Return the [x, y] coordinate for the center point of the cell that contains the specified text.  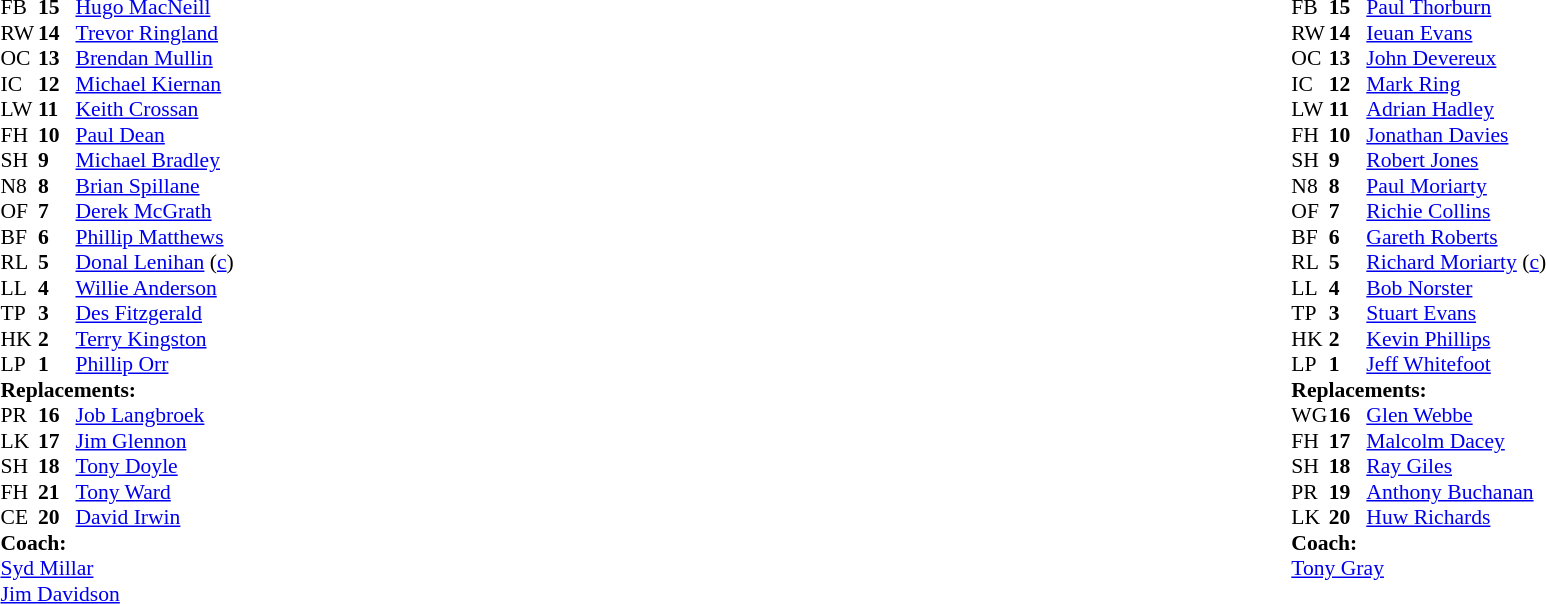
Job Langbroek [155, 415]
Mark Ring [1456, 84]
WG [1310, 415]
19 [1348, 492]
Robert Jones [1456, 161]
Willie Anderson [155, 288]
Phillip Matthews [155, 237]
Ray Giles [1456, 467]
Donal Lenihan (c) [155, 263]
Jeff Whitefoot [1456, 365]
Tony Gray [1418, 569]
Kevin Phillips [1456, 339]
Malcolm Dacey [1456, 441]
Trevor Ringland [155, 33]
Jim Glennon [155, 441]
Michael Bradley [155, 161]
Richard Moriarty (c) [1456, 263]
21 [57, 492]
Paul Dean [155, 135]
Brian Spillane [155, 186]
Tony Ward [155, 492]
Huw Richards [1456, 517]
Gareth Roberts [1456, 237]
Jonathan Davies [1456, 135]
CE [19, 517]
Derek McGrath [155, 211]
Anthony Buchanan [1456, 492]
Paul Moriarty [1456, 186]
David Irwin [155, 517]
Bob Norster [1456, 288]
Glen Webbe [1456, 415]
Ieuan Evans [1456, 33]
Terry Kingston [155, 339]
Brendan Mullin [155, 59]
Des Fitzgerald [155, 313]
Phillip Orr [155, 365]
Tony Doyle [155, 467]
Adrian Hadley [1456, 109]
Richie Collins [1456, 211]
Stuart Evans [1456, 313]
Keith Crossan [155, 109]
Michael Kiernan [155, 84]
John Devereux [1456, 59]
